Scan for the cell matching the given text and deliver its (x, y) coordinate at center. 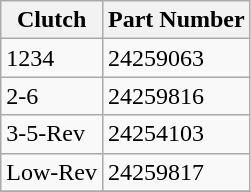
Part Number (176, 20)
24254103 (176, 134)
Clutch (52, 20)
2-6 (52, 96)
Low-Rev (52, 172)
24259816 (176, 96)
3-5-Rev (52, 134)
24259063 (176, 58)
1234 (52, 58)
24259817 (176, 172)
